Determine the (X, Y) coordinate at the center of the cell enclosing the given text.  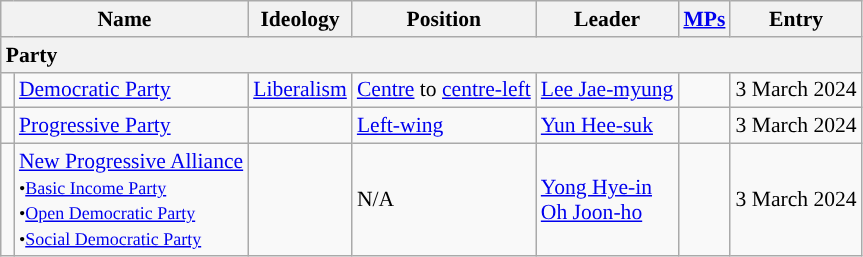
Entry (796, 19)
New Progressive Alliance•Basic Income Party•Open Democratic Party•Social Democratic Party (131, 200)
Liberalism (300, 90)
Democratic Party (131, 90)
Yun Hee-suk (608, 126)
Yong Hye-inOh Joon-ho (608, 200)
Party (432, 55)
Progressive Party (131, 126)
Left-wing (444, 126)
MPs (704, 19)
Name (124, 19)
Ideology (300, 19)
Centre to centre-left (444, 90)
Leader (608, 19)
Lee Jae-myung (608, 90)
Position (444, 19)
N/A (444, 200)
